Find where the given text appears and provide that cell's center as [x, y] coordinate. 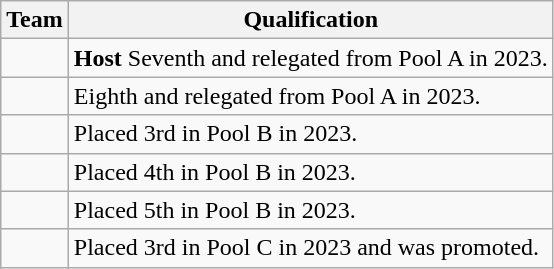
Placed 4th in Pool B in 2023. [310, 172]
Eighth and relegated from Pool A in 2023. [310, 96]
Host Seventh and relegated from Pool A in 2023. [310, 58]
Placed 3rd in Pool B in 2023. [310, 134]
Team [35, 20]
Placed 5th in Pool B in 2023. [310, 210]
Qualification [310, 20]
Placed 3rd in Pool C in 2023 and was promoted. [310, 248]
